Return [x, y] of the center of cell containing provided text 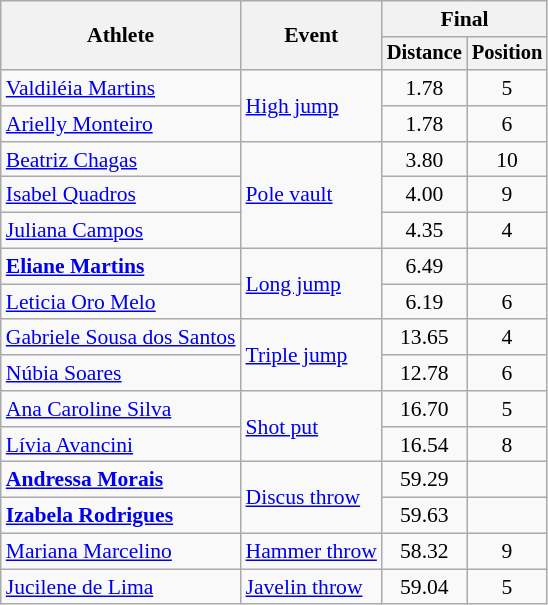
Beatriz Chagas [121, 160]
8 [507, 445]
Pole vault [312, 196]
Mariana Marcelino [121, 552]
Andressa Morais [121, 480]
13.65 [424, 338]
Isabel Quadros [121, 195]
Hammer throw [312, 552]
Lívia Avancini [121, 445]
16.70 [424, 409]
3.80 [424, 160]
Izabela Rodrigues [121, 516]
Leticia Oro Melo [121, 302]
4.00 [424, 195]
59.63 [424, 516]
Discus throw [312, 498]
12.78 [424, 373]
6.49 [424, 267]
Ana Caroline Silva [121, 409]
Arielly Monteiro [121, 124]
Position [507, 54]
16.54 [424, 445]
Distance [424, 54]
Athlete [121, 36]
58.32 [424, 552]
Eliane Martins [121, 267]
10 [507, 160]
Valdiléia Martins [121, 88]
Gabriele Sousa dos Santos [121, 338]
Javelin throw [312, 587]
Final [464, 19]
Long jump [312, 284]
Juliana Campos [121, 231]
Shot put [312, 426]
Jucilene de Lima [121, 587]
4.35 [424, 231]
6.19 [424, 302]
Núbia Soares [121, 373]
59.04 [424, 587]
Triple jump [312, 356]
Event [312, 36]
High jump [312, 106]
59.29 [424, 480]
